Output the [x, y] coordinate of the center of the cell containing the given text.  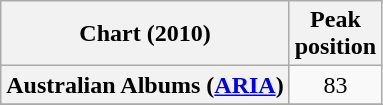
Australian Albums (ARIA) [145, 85]
Peakposition [335, 34]
Chart (2010) [145, 34]
83 [335, 85]
